Identify which cell holds the provided text, then report its [x, y] central coordinate. 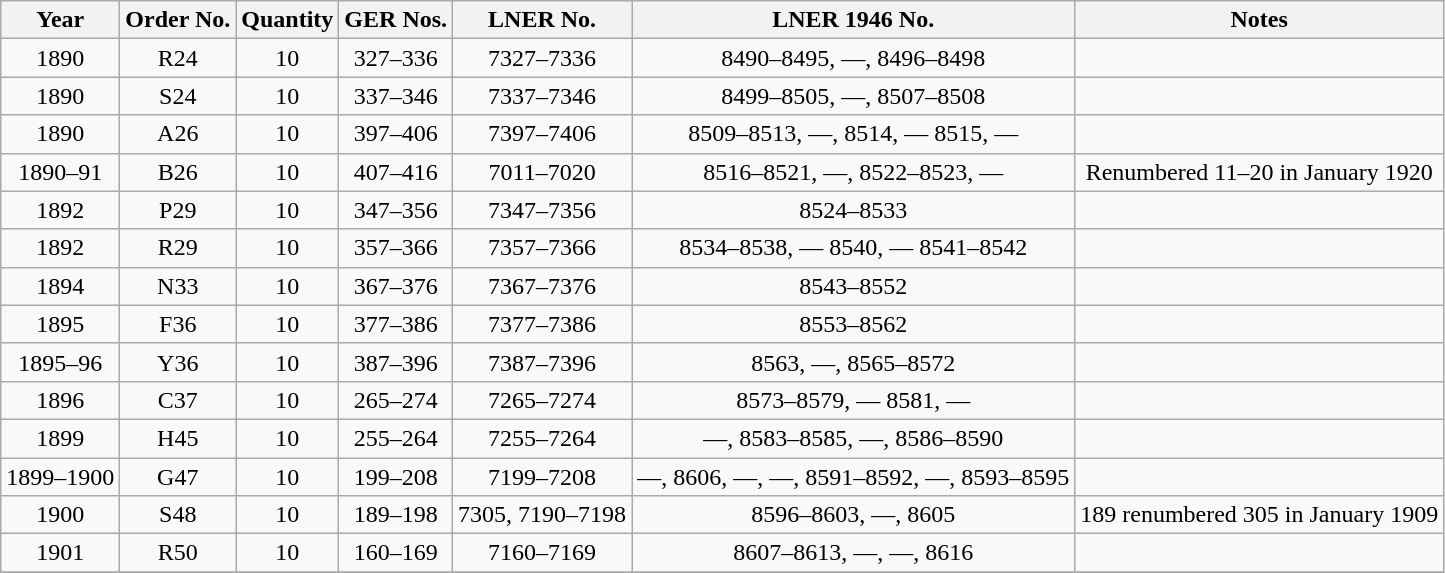
7367–7376 [542, 286]
R29 [178, 248]
F36 [178, 324]
7387–7396 [542, 362]
LNER 1946 No. [854, 20]
8607–8613, —, —, 8616 [854, 553]
8563, —, 8565–8572 [854, 362]
407–416 [396, 172]
199–208 [396, 477]
8509–8513, —, 8514, — 8515, — [854, 134]
8516–8521, —, 8522–8523, — [854, 172]
—, 8606, —, —, 8591–8592, —, 8593–8595 [854, 477]
189 renumbered 305 in January 1909 [1260, 515]
367–376 [396, 286]
327–336 [396, 58]
8553–8562 [854, 324]
357–366 [396, 248]
1900 [60, 515]
7377–7386 [542, 324]
1901 [60, 553]
7347–7356 [542, 210]
Renumbered 11–20 in January 1920 [1260, 172]
G47 [178, 477]
7397–7406 [542, 134]
7327–7336 [542, 58]
160–169 [396, 553]
347–356 [396, 210]
8573–8579, — 8581, — [854, 400]
Y36 [178, 362]
1894 [60, 286]
C37 [178, 400]
387–396 [396, 362]
R24 [178, 58]
Year [60, 20]
S48 [178, 515]
8534–8538, — 8540, — 8541–8542 [854, 248]
N33 [178, 286]
Notes [1260, 20]
7255–7264 [542, 438]
7160–7169 [542, 553]
189–198 [396, 515]
—, 8583–8585, —, 8586–8590 [854, 438]
8490–8495, —, 8496–8498 [854, 58]
255–264 [396, 438]
R50 [178, 553]
LNER No. [542, 20]
1895 [60, 324]
1896 [60, 400]
8596–8603, —, 8605 [854, 515]
B26 [178, 172]
1899–1900 [60, 477]
GER Nos. [396, 20]
Order No. [178, 20]
7265–7274 [542, 400]
Quantity [288, 20]
8499–8505, —, 8507–8508 [854, 96]
337–346 [396, 96]
265–274 [396, 400]
A26 [178, 134]
H45 [178, 438]
377–386 [396, 324]
7305, 7190–7198 [542, 515]
7199–7208 [542, 477]
1890–91 [60, 172]
7011–7020 [542, 172]
7357–7366 [542, 248]
1899 [60, 438]
1895–96 [60, 362]
S24 [178, 96]
P29 [178, 210]
8543–8552 [854, 286]
7337–7346 [542, 96]
8524–8533 [854, 210]
397–406 [396, 134]
